Pinpoint the cell where the given text exists, returning its [x, y] midpoint coordinate. 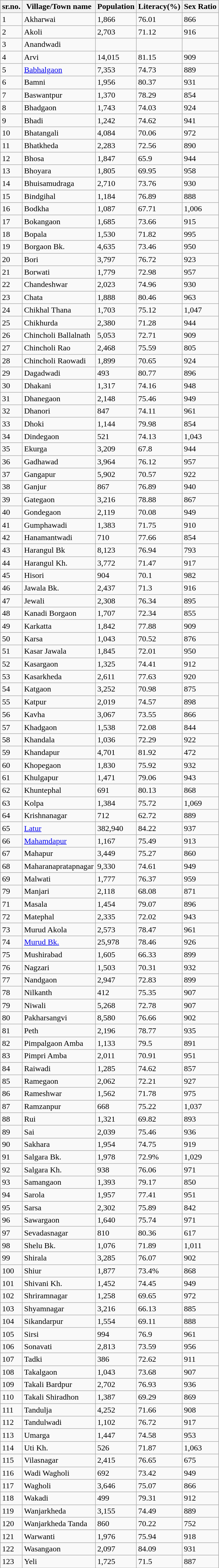
844 [200, 727]
Latur [59, 828]
28 [11, 360]
Kasargaon [59, 664]
1,530 [116, 234]
5,902 [116, 474]
14,015 [116, 57]
847 [116, 411]
70.91 [159, 1056]
21 [11, 272]
64 [11, 816]
5,053 [116, 335]
66 [11, 841]
1,087 [116, 209]
70.57 [159, 474]
2,011 [116, 1056]
71.89 [159, 1245]
1,317 [116, 386]
82 [11, 1043]
67.71 [159, 209]
118 [11, 1498]
1,562 [116, 1094]
74.45 [159, 1283]
913 [200, 841]
Masala [59, 904]
72.01 [159, 651]
2,119 [116, 512]
Rui [59, 1119]
1,805 [116, 171]
85 [11, 1081]
77.41 [159, 1195]
Gangapur [59, 474]
875 [200, 689]
Sirsi [59, 1334]
72.08 [159, 727]
66.13 [159, 1309]
70.52 [159, 639]
Khuntephal [59, 790]
526 [116, 1448]
Gategaon [59, 500]
79.06 [159, 778]
Mushirabad [59, 955]
72.02 [159, 917]
Dagadwadi [59, 373]
Dhanegaon [59, 399]
Wakadi [59, 1498]
76.94 [159, 550]
1,102 [116, 1423]
74.57 [159, 702]
937 [200, 828]
Pakharsangvi [59, 1018]
76 [11, 968]
1,144 [116, 424]
19 [11, 247]
Dhoki [59, 424]
76.34 [159, 601]
4,701 [116, 752]
76.66 [159, 1018]
80 [11, 1018]
Sarsa [59, 1208]
Shivani Kh. [59, 1283]
2,437 [116, 588]
Arvi [59, 57]
80.36 [159, 1233]
910 [200, 525]
17 [11, 222]
1,503 [116, 968]
Mahapur [59, 854]
109 [11, 1385]
1,454 [116, 904]
Raiwadi [59, 1068]
692 [116, 1473]
Tadki [59, 1359]
76.65 [159, 1460]
74.96 [159, 285]
850 [200, 1182]
1,866 [116, 19]
30 [11, 386]
57 [11, 727]
72.98 [159, 272]
Tandulja [59, 1410]
Kolpa [59, 803]
62.72 [159, 816]
36 [11, 462]
1,063 [200, 1448]
Shirala [59, 1258]
75.12 [159, 310]
71.66 [159, 1410]
Takali Shiradhon [59, 1397]
2,703 [116, 32]
982 [200, 576]
869 [200, 1397]
74.11 [159, 411]
80.77 [159, 373]
122 [11, 1549]
938 [116, 1169]
Ganjur [59, 487]
Bindgihal [59, 196]
76.37 [159, 879]
1,029 [200, 1157]
1,554 [116, 1321]
Kanadi Borgaon [59, 613]
66.33 [159, 955]
Bhatkheda [59, 145]
2,710 [116, 184]
Dhakani [59, 386]
691 [116, 790]
75.92 [159, 765]
Jewali [59, 601]
84.09 [159, 1549]
1,956 [116, 82]
4,084 [116, 133]
668 [116, 1106]
75.74 [159, 1220]
73.55 [159, 714]
Dhanori [59, 411]
117 [11, 1486]
1,976 [116, 1536]
5 [11, 70]
120 [11, 1523]
Salgara Bk. [59, 1157]
42 [11, 537]
2,415 [116, 1460]
75.94 [159, 1536]
Rameshwar [59, 1094]
963 [200, 297]
842 [200, 1208]
2,118 [116, 891]
72.78 [159, 1005]
941 [200, 120]
71.47 [159, 563]
1,285 [116, 1068]
911 [200, 1359]
7 [11, 95]
Umarga [59, 1435]
75.27 [159, 854]
76.9 [159, 1334]
3,252 [116, 689]
97 [11, 1233]
Hanamantwadi [59, 537]
857 [200, 1068]
Karsa [59, 639]
74 [11, 942]
1,037 [200, 1106]
Chikhal Thana [59, 310]
1,242 [116, 120]
Tandulwadi [59, 1423]
1,725 [116, 1561]
83 [11, 1056]
3,155 [116, 1511]
2,062 [116, 1081]
1,069 [200, 803]
940 [200, 487]
78.29 [159, 95]
69.65 [159, 1296]
904 [116, 576]
88 [11, 1119]
Population [116, 7]
Bhuisamudraga [59, 184]
Wagholi [59, 1486]
115 [11, 1460]
382,940 [116, 828]
Peth [59, 1031]
70.65 [159, 360]
73 [11, 929]
62 [11, 790]
69.11 [159, 1321]
617 [200, 1233]
Warwanti [59, 1536]
80.46 [159, 297]
71.28 [159, 323]
9 [11, 120]
60 [11, 765]
84.22 [159, 828]
123 [11, 1561]
74.75 [159, 1144]
76.12 [159, 462]
75.22 [159, 1106]
Chikhurda [59, 323]
90 [11, 1144]
521 [116, 436]
923 [200, 259]
79.17 [159, 1182]
84 [11, 1068]
78.77 [159, 1031]
75.07 [159, 1486]
1,899 [116, 360]
34 [11, 436]
71.87 [159, 1448]
8,580 [116, 1018]
Bopala [59, 234]
Wadi Wagholi [59, 1473]
25,978 [116, 942]
78 [11, 993]
956 [200, 1346]
2,380 [116, 323]
1,845 [116, 651]
49 [11, 626]
4 [11, 57]
Bhadi [59, 120]
Pimpri Amba [59, 1056]
Baswantpur [59, 95]
1,471 [116, 778]
72.9% [159, 1157]
919 [200, 1144]
38 [11, 487]
Sex Ratio [200, 7]
1,321 [116, 1119]
53 [11, 677]
Akoli [59, 32]
9,330 [116, 866]
74.41 [159, 664]
92 [11, 1169]
Samangaon [59, 1182]
1,743 [116, 108]
75.89 [159, 1208]
75.72 [159, 803]
121 [11, 1536]
1,703 [116, 310]
Borgaon Bk. [59, 247]
2,335 [116, 917]
1,452 [116, 1283]
3,772 [116, 563]
114 [11, 1448]
74.03 [159, 108]
116 [11, 1473]
76.93 [159, 1385]
2,097 [116, 1549]
76.01 [159, 19]
Kasar Jawala [59, 651]
79.07 [159, 904]
Sawargaon [59, 1220]
72.56 [159, 145]
810 [116, 1233]
1,036 [116, 740]
2,148 [116, 399]
71.82 [159, 234]
70.31 [159, 968]
67 [11, 854]
89 [11, 1132]
14 [11, 184]
Murud Akola [59, 929]
675 [200, 1460]
73.42 [159, 1473]
71 [11, 904]
29 [11, 373]
Pimpalgaon Amba [59, 1043]
918 [200, 1536]
712 [116, 816]
75 [11, 955]
78.47 [159, 929]
Babhalgaon [59, 70]
Sakhara [59, 1144]
33 [11, 424]
1,011 [200, 1245]
Nilkanth [59, 993]
Malwati [59, 879]
Khandala [59, 740]
1,640 [116, 1220]
69.82 [159, 1119]
Khulgapur [59, 778]
Maharanapratapnagar [59, 866]
3,067 [116, 714]
Gumphawadi [59, 525]
45 [11, 576]
Chincholi Rao [59, 348]
18 [11, 234]
67.8 [159, 449]
70.22 [159, 1523]
72.29 [159, 740]
3,797 [116, 259]
Wanjarkheda [59, 1511]
24 [11, 310]
80.13 [159, 790]
71.75 [159, 525]
70.1 [159, 576]
Harangul Bk [59, 550]
Bhoyara [59, 171]
68 [11, 866]
73.4% [159, 1271]
69.29 [159, 1397]
Village/Town name [59, 7]
75.59 [159, 348]
Khandapur [59, 752]
Bamni [59, 82]
74.61 [159, 866]
6 [11, 82]
1,779 [116, 272]
412 [116, 993]
Wanjarkheda Tanda [59, 1523]
94 [11, 1195]
77.88 [159, 626]
107 [11, 1359]
876 [200, 639]
Chincholi Ballalnath [59, 335]
74.49 [159, 1511]
76.06 [159, 1169]
74.58 [159, 1435]
Bodkha [59, 209]
15 [11, 196]
2,019 [116, 702]
81.15 [159, 57]
Nandgaon [59, 980]
78.46 [159, 942]
81 [11, 1031]
63 [11, 803]
56 [11, 714]
2,302 [116, 1208]
51 [11, 651]
96 [11, 1220]
895 [200, 601]
Gondegaon [59, 512]
1,325 [116, 664]
65 [11, 828]
1,830 [116, 765]
27 [11, 348]
1,847 [116, 158]
23 [11, 297]
68.08 [159, 891]
3,964 [116, 462]
Ekurga [59, 449]
Literacy(%) [159, 7]
893 [200, 1119]
2,039 [116, 1132]
2,573 [116, 929]
26 [11, 335]
1,076 [116, 1245]
885 [200, 1309]
79.5 [159, 1043]
1,184 [116, 196]
Khopegaon [59, 765]
Karkatta [59, 626]
953 [200, 1435]
Bhosa [59, 158]
Niwali [59, 1005]
72.71 [159, 335]
Chata [59, 297]
Sai [59, 1132]
Chincholi Raowadi [59, 360]
Jawala Bk. [59, 588]
3,285 [116, 1258]
386 [116, 1359]
995 [200, 234]
61 [11, 778]
1,888 [116, 297]
2,702 [116, 1385]
Borwati [59, 272]
Takali Bardpur [59, 1385]
73.76 [159, 184]
113 [11, 1435]
Harangul Kh. [59, 563]
79.31 [159, 1498]
Katgaon [59, 689]
1,167 [116, 841]
74.13 [159, 436]
Bori [59, 259]
81.92 [159, 752]
1,387 [116, 1397]
1,605 [116, 955]
32 [11, 411]
Gadhawad [59, 462]
927 [200, 1081]
Salgara Kh. [59, 1169]
79.98 [159, 424]
7,353 [116, 70]
76.07 [159, 1258]
54 [11, 689]
Sarola [59, 1195]
3,646 [116, 1486]
102 [11, 1296]
3,209 [116, 449]
58 [11, 740]
101 [11, 1283]
1,258 [116, 1296]
Sonavati [59, 1346]
493 [116, 373]
44 [11, 563]
55 [11, 702]
472 [200, 752]
73.66 [159, 222]
16 [11, 209]
793 [200, 550]
93 [11, 1182]
72 [11, 917]
Uti Kh. [59, 1448]
891 [200, 1043]
890 [200, 145]
1,954 [116, 1144]
1,877 [116, 1271]
752 [200, 1523]
65.9 [159, 158]
78.88 [159, 500]
80.37 [159, 82]
87 [11, 1106]
74.16 [159, 386]
1,370 [116, 95]
111 [11, 1410]
Sevadasnagar [59, 1233]
11 [11, 145]
3 [11, 45]
Bhatangali [59, 133]
43 [11, 550]
1,133 [116, 1043]
70.08 [159, 512]
41 [11, 525]
994 [116, 1334]
Chandeshwar [59, 285]
75.35 [159, 993]
Ramzanpur [59, 1106]
871 [200, 891]
948 [200, 386]
908 [200, 1410]
22 [11, 285]
805 [200, 348]
1,957 [116, 1195]
40 [11, 512]
77.63 [159, 677]
Kavha [59, 714]
70.06 [159, 133]
37 [11, 474]
1,978 [116, 1157]
887 [200, 1561]
958 [200, 171]
Shriramnagar [59, 1296]
Shiur [59, 1271]
72.62 [159, 1359]
Manjari [59, 891]
Shelu Bk. [59, 1245]
48 [11, 613]
Khadgaon [59, 727]
2,308 [116, 601]
8,123 [116, 550]
8 [11, 108]
5,268 [116, 1005]
72.21 [159, 1081]
74.73 [159, 70]
72.34 [159, 613]
106 [11, 1346]
73.59 [159, 1346]
Anandwadi [59, 45]
1,006 [200, 209]
Kasarkheda [59, 677]
1,393 [116, 1182]
1 [11, 19]
Yeli [59, 1561]
105 [11, 1334]
20 [11, 259]
2 [11, 32]
710 [116, 537]
99 [11, 1258]
71.5 [159, 1561]
1,777 [116, 879]
1,842 [116, 626]
Shyamnagar [59, 1309]
108 [11, 1372]
69 [11, 879]
Murud Bk. [59, 942]
119 [11, 1511]
Akharwai [59, 19]
Takalgaon [59, 1372]
50 [11, 639]
898 [200, 702]
100 [11, 1271]
77 [11, 980]
77.66 [159, 537]
4,635 [116, 247]
4,252 [116, 1410]
2,023 [116, 285]
1,538 [116, 727]
920 [200, 677]
1,047 [200, 310]
2,813 [116, 1346]
Katpur [59, 702]
Matephal [59, 917]
35 [11, 449]
1,447 [116, 1435]
Mahamdapur [59, 841]
Dindegaon [59, 436]
25 [11, 323]
499 [116, 1498]
73.68 [159, 1372]
915 [200, 222]
91 [11, 1157]
Hisori [59, 576]
Bokangaon [59, 222]
926 [200, 942]
Sikandarpur [59, 1321]
46 [11, 588]
31 [11, 399]
73.46 [159, 247]
Ramegaon [59, 1081]
Bhadgaon [59, 108]
3,449 [116, 854]
959 [200, 879]
47 [11, 601]
935 [200, 1031]
10 [11, 133]
59 [11, 752]
86 [11, 1094]
2,196 [116, 1031]
69.95 [159, 171]
39 [11, 500]
Vilasnagar [59, 1460]
75.49 [159, 841]
1,685 [116, 222]
2,947 [116, 980]
70.98 [159, 689]
95 [11, 1208]
2,611 [116, 677]
Krishnanagar [59, 816]
12 [11, 158]
1,384 [116, 803]
72.83 [159, 980]
Nagzari [59, 968]
855 [200, 613]
1,383 [116, 525]
Wasangaon [59, 1549]
71.12 [159, 32]
52 [11, 664]
71.78 [159, 1094]
sr.no. [11, 7]
975 [200, 1094]
2,468 [116, 348]
13 [11, 171]
2,283 [116, 145]
112 [11, 1423]
104 [11, 1321]
1,707 [116, 613]
110 [11, 1397]
103 [11, 1309]
98 [11, 1245]
71.3 [159, 588]
